Extract the [X, Y] coordinate from the center of the cell holding the provided text.  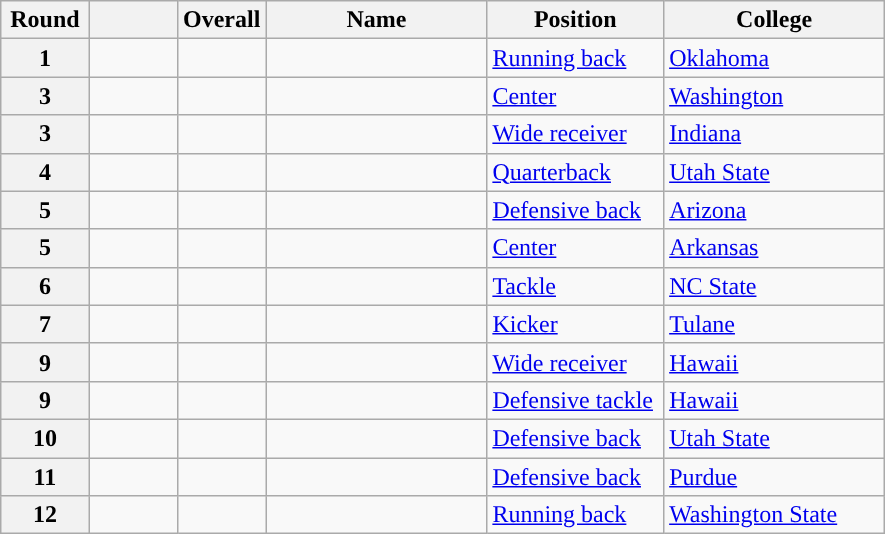
Round [45, 20]
Tackle [576, 286]
Name [376, 20]
4 [45, 172]
Arizona [774, 210]
6 [45, 286]
1 [45, 58]
Arkansas [774, 248]
7 [45, 324]
Oklahoma [774, 58]
Purdue [774, 477]
Position [576, 20]
Kicker [576, 324]
NC State [774, 286]
Tulane [774, 324]
10 [45, 438]
11 [45, 477]
Washington State [774, 515]
Quarterback [576, 172]
College [774, 20]
Defensive tackle [576, 400]
12 [45, 515]
Indiana [774, 134]
Overall [222, 20]
Washington [774, 96]
